Detect which cell encompasses the target text, then output its [x, y] center coordinate. 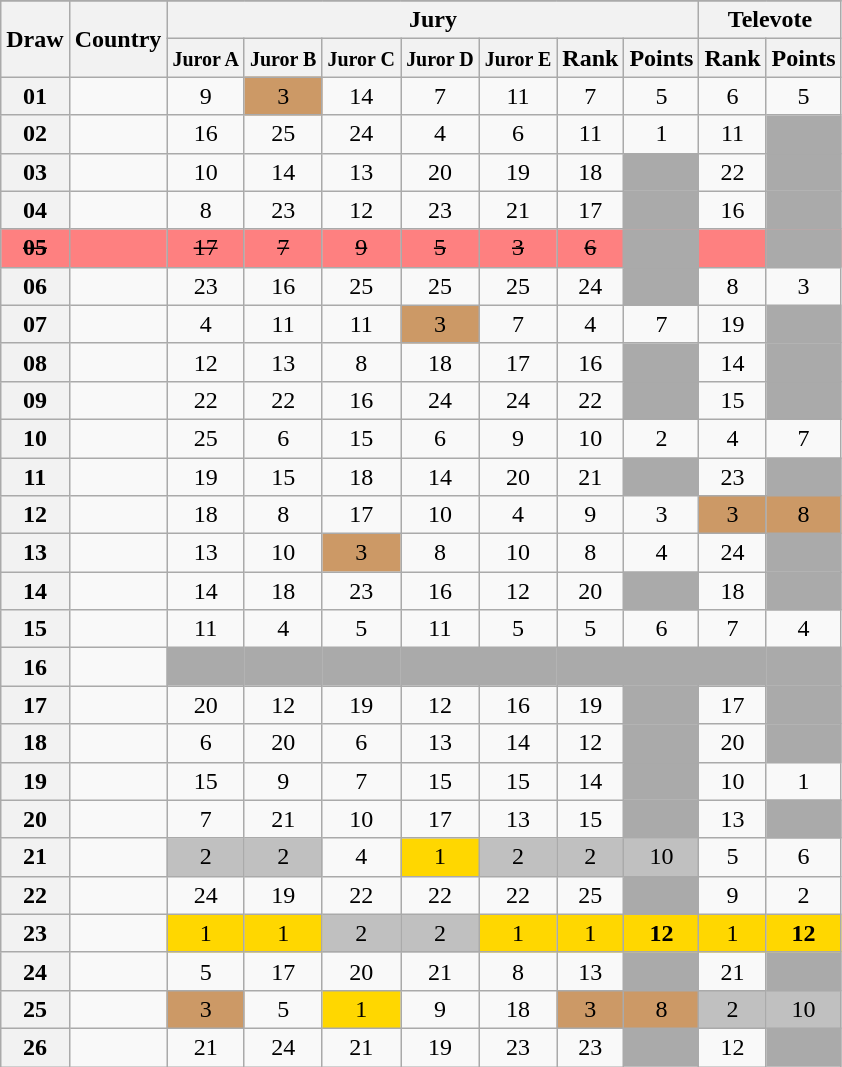
Draw [35, 39]
Juror D [440, 58]
Juror A [206, 58]
26 [35, 1047]
07 [35, 324]
Jury [433, 20]
Juror E [518, 58]
01 [35, 96]
Juror C [362, 58]
Juror B [283, 58]
09 [35, 400]
06 [35, 286]
04 [35, 210]
08 [35, 362]
02 [35, 134]
Country [118, 39]
03 [35, 172]
Televote [770, 20]
05 [35, 248]
